Pinpoint the cell where the given text exists, returning its [x, y] midpoint coordinate. 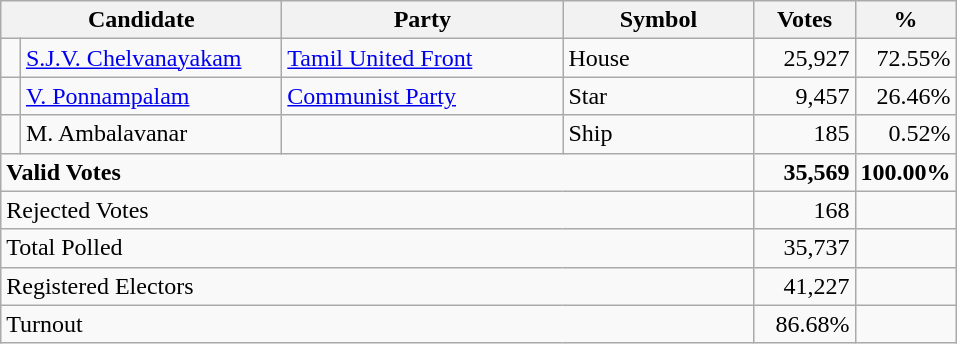
185 [804, 134]
168 [804, 210]
Turnout [378, 324]
72.55% [906, 58]
100.00% [906, 172]
25,927 [804, 58]
Tamil United Front [422, 58]
Star [658, 96]
House [658, 58]
S.J.V. Chelvanayakam [150, 58]
% [906, 20]
0.52% [906, 134]
Rejected Votes [378, 210]
Valid Votes [378, 172]
Candidate [142, 20]
V. Ponnampalam [150, 96]
Ship [658, 134]
Votes [804, 20]
Communist Party [422, 96]
Party [422, 20]
41,227 [804, 286]
Registered Electors [378, 286]
86.68% [804, 324]
35,569 [804, 172]
9,457 [804, 96]
35,737 [804, 248]
Total Polled [378, 248]
26.46% [906, 96]
M. Ambalavanar [150, 134]
Symbol [658, 20]
